Identify which cell holds the provided text, then report its [X, Y] central coordinate. 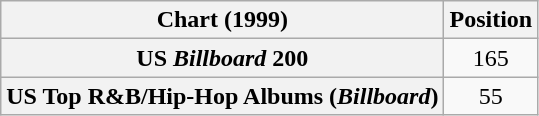
US Billboard 200 [222, 58]
Position [491, 20]
Chart (1999) [222, 20]
55 [491, 96]
165 [491, 58]
US Top R&B/Hip-Hop Albums (Billboard) [222, 96]
